For the text-containing cell, return its midpoint in [X, Y] coordinate format. 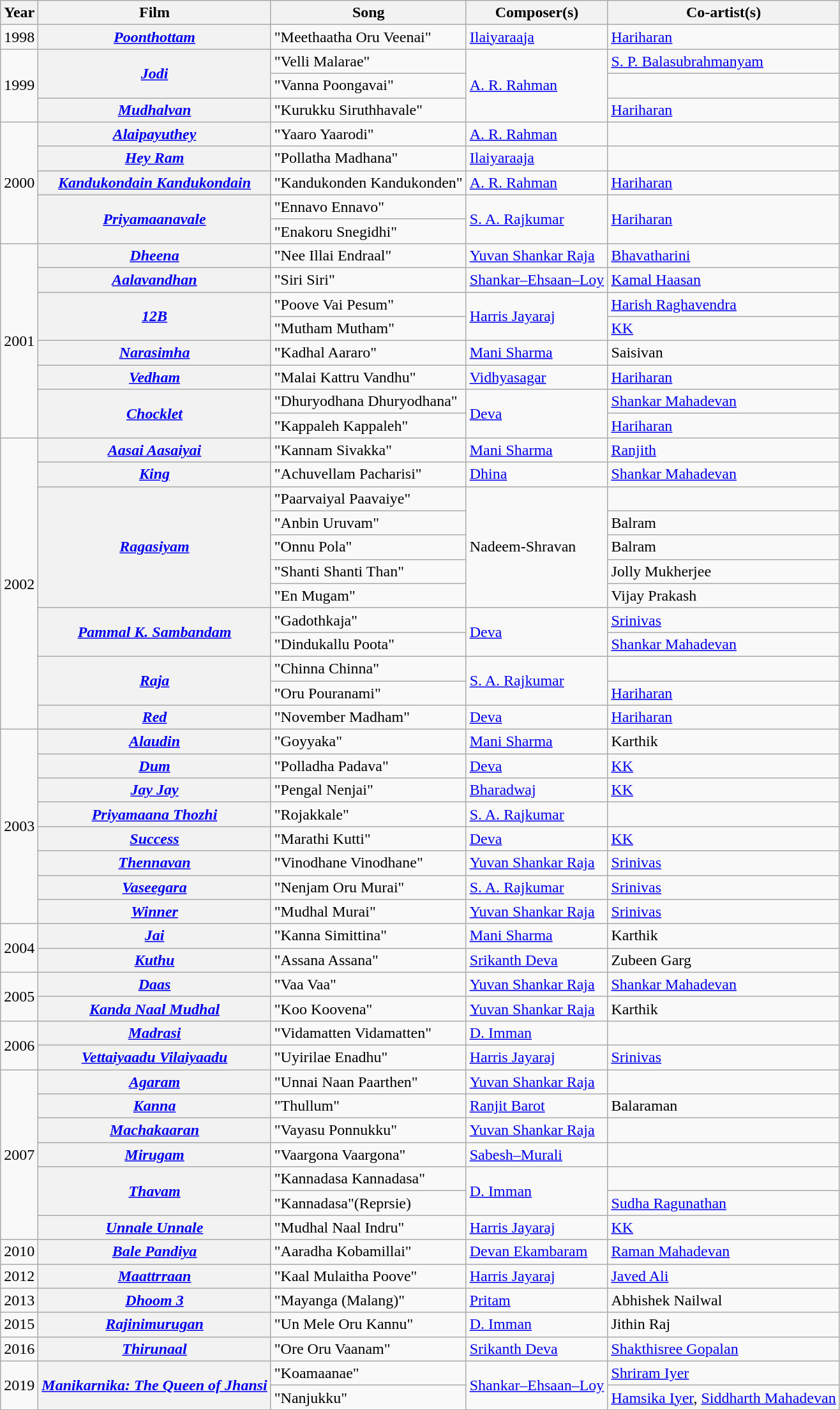
Composer(s) [537, 13]
"Kadhal Aararo" [368, 353]
Red [154, 717]
2012 [19, 1276]
"Oru Pouranami" [368, 693]
Abhishek Nailwal [724, 1300]
"Enakoru Snegidhi" [368, 231]
2005 [19, 996]
Bharadwaj [537, 790]
"Poove Vai Pesum" [368, 304]
Vidhyasagar [537, 377]
"Nanjukku" [368, 1397]
Agaram [154, 1082]
Film [154, 13]
Harish Raghavendra [724, 304]
Mudhalvan [154, 110]
Vaseegara [154, 887]
Devan Ekambaram [537, 1252]
Jithin Raj [724, 1324]
Shakthisree Gopalan [724, 1349]
"Meethaatha Oru Veenai" [368, 37]
"Assana Assana" [368, 960]
Saisivan [724, 353]
Jay Jay [154, 790]
Zubeen Garg [724, 960]
Ragasiyam [154, 547]
2016 [19, 1349]
Song [368, 13]
Daas [154, 984]
"Kurukku Siruthhavale" [368, 110]
Dheena [154, 255]
"Siri Siri" [368, 280]
Priyamaana Thozhi [154, 814]
"Mutham Mutham" [368, 329]
Unnale Unnale [154, 1227]
1999 [19, 86]
Manikarnika: The Queen of Jhansi [154, 1385]
Bale Pandiya [154, 1252]
Maattrraan [154, 1276]
"Shanti Shanti Than" [368, 571]
Kanda Naal Mudhal [154, 1009]
2010 [19, 1252]
King [154, 474]
Aasai Aasaiyai [154, 450]
"Polladha Padava" [368, 766]
"Dhuryodhana Dhuryodhana" [368, 401]
Ranjit Barot [537, 1106]
Thirunaal [154, 1349]
2004 [19, 948]
Dhina [537, 474]
Pammal K. Sambandam [154, 632]
"Paarvaiyal Paavaiye" [368, 499]
Kanna [154, 1106]
"Rojakkale" [368, 814]
Raman Mahadevan [724, 1252]
Alaudin [154, 742]
"Mudhal Murai" [368, 911]
"Kanna Simittina" [368, 936]
"Vanna Poongavai" [368, 86]
Machakaaran [154, 1130]
Nadeem-Shravan [537, 547]
"Koo Koovena" [368, 1009]
"Un Mele Oru Kannu" [368, 1324]
Co-artist(s) [724, 13]
"Mayanga (Malang)" [368, 1300]
2019 [19, 1385]
"Vaargona Vaargona" [368, 1155]
Aalavandhan [154, 280]
Vettaiyaadu Vilaiyaadu [154, 1057]
Priyamaanavale [154, 219]
"Yaaro Yaarodi" [368, 134]
2006 [19, 1045]
Jolly Mukherjee [724, 571]
Poonthottam [154, 37]
Kamal Haasan [724, 280]
"Ore Oru Vaanam" [368, 1349]
"Marathi Kutti" [368, 839]
Balaraman [724, 1106]
Kuthu [154, 960]
Mirugam [154, 1155]
"Goyyaka" [368, 742]
Pritam [537, 1300]
Success [154, 839]
2013 [19, 1300]
"Kappaleh Kappaleh" [368, 426]
Vijay Prakash [724, 596]
"Dindukallu Poota" [368, 644]
"Kannam Sivakka" [368, 450]
Sabesh–Murali [537, 1155]
2003 [19, 827]
S. P. Balasubrahmanyam [724, 61]
"Nee Illai Endraal" [368, 255]
Hamsika Iyer, Siddharth Mahadevan [724, 1397]
"Vidamatten Vidamatten" [368, 1033]
"Velli Malarae" [368, 61]
Dum [154, 766]
"Kandukonden Kandukonden" [368, 183]
Year [19, 13]
"Achuvellam Pacharisi" [368, 474]
Chocklet [154, 414]
"Vayasu Ponnukku" [368, 1130]
"Gadothkaja" [368, 620]
Shriram Iyer [724, 1373]
Bhavatharini [724, 255]
"Nenjam Oru Murai" [368, 887]
Sudha Ragunathan [724, 1203]
2001 [19, 340]
2000 [19, 183]
"Ennavo Ennavo" [368, 207]
Ranjith [724, 450]
"Pengal Nenjai" [368, 790]
Raja [154, 680]
"November Madham" [368, 717]
Jai [154, 936]
"Koamaanae" [368, 1373]
"Onnu Pola" [368, 547]
Thennavan [154, 863]
Thavam [154, 1191]
"Anbin Uruvam" [368, 523]
"Thullum" [368, 1106]
"Aaradha Kobamillai" [368, 1252]
"Kannadasa"(Reprsie) [368, 1203]
"Uyirilae Enadhu" [368, 1057]
"Chinna Chinna" [368, 668]
1998 [19, 37]
Alaipayuthey [154, 134]
2015 [19, 1324]
Narasimha [154, 353]
2007 [19, 1155]
Winner [154, 911]
2002 [19, 583]
Vedham [154, 377]
Rajinimurugan [154, 1324]
"Vinodhane Vinodhane" [368, 863]
Jodi [154, 73]
Kandukondain Kandukondain [154, 183]
Dhoom 3 [154, 1300]
"En Mugam" [368, 596]
"Unnai Naan Paarthen" [368, 1082]
"Vaa Vaa" [368, 984]
Javed Ali [724, 1276]
Madrasi [154, 1033]
"Mudhal Naal Indru" [368, 1227]
"Pollatha Madhana" [368, 158]
"Kaal Mulaitha Poove" [368, 1276]
"Kannadasa Kannadasa" [368, 1179]
Hey Ram [154, 158]
12B [154, 317]
"Malai Kattru Vandhu" [368, 377]
